Detect which cell encompasses the target text, then output its [X, Y] center coordinate. 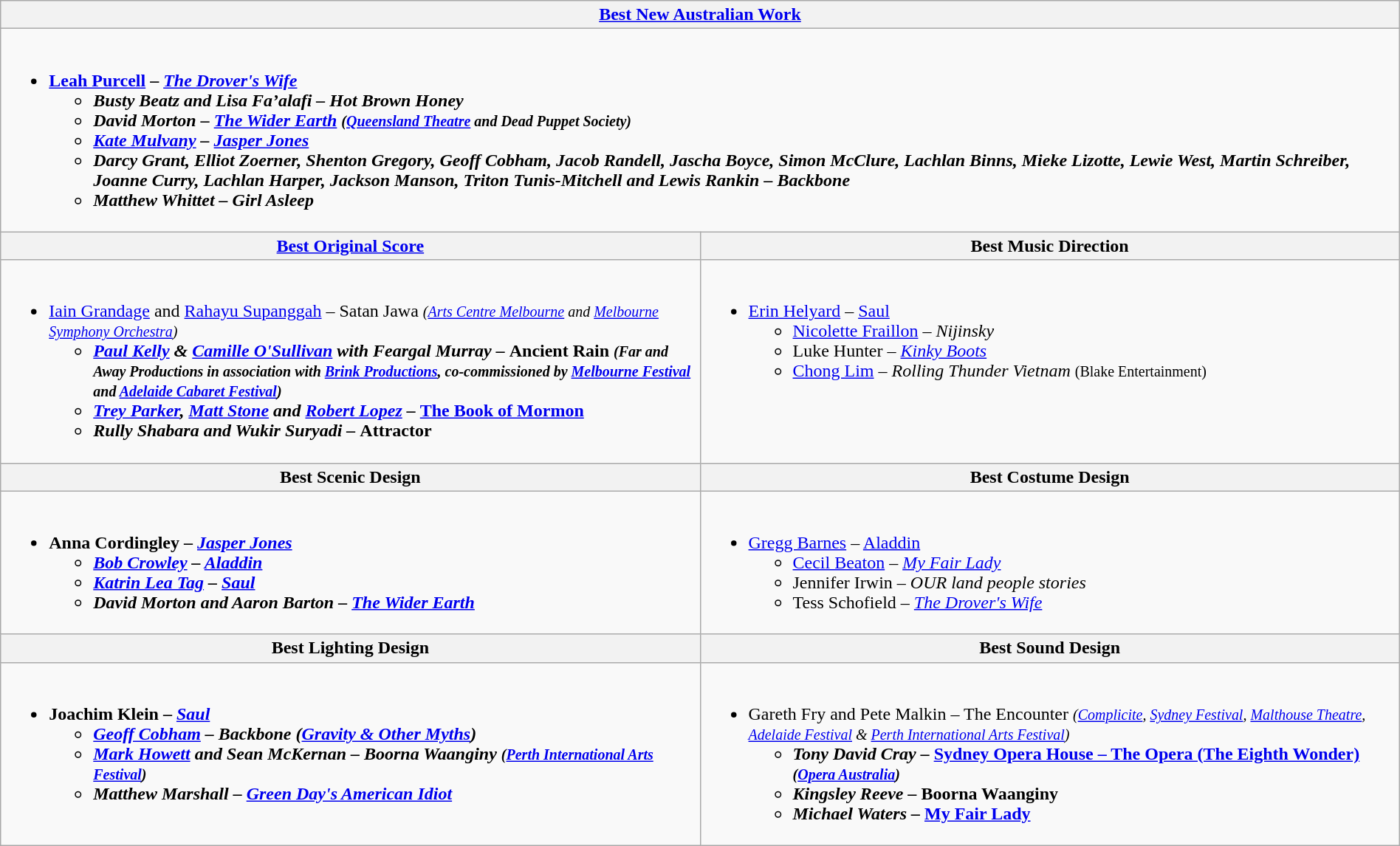
Erin Helyard – SaulNicolette Fraillon – NijinskyLuke Hunter – Kinky BootsChong Lim – Rolling Thunder Vietnam (Blake Entertainment) [1050, 362]
Best Lighting Design [350, 648]
Best Costume Design [1050, 477]
Best Original Score [350, 246]
Anna Cordingley – Jasper JonesBob Crowley – AladdinKatrin Lea Tag – SaulDavid Morton and Aaron Barton – The Wider Earth [350, 563]
Best Music Direction [1050, 246]
Best Scenic Design [350, 477]
Best New Australian Work [700, 15]
Best Sound Design [1050, 648]
Gregg Barnes – AladdinCecil Beaton – My Fair LadyJennifer Irwin – OUR land people storiesTess Schofield – The Drover's Wife [1050, 563]
